Pinpoint the cell where the given text exists, returning its (x, y) midpoint coordinate. 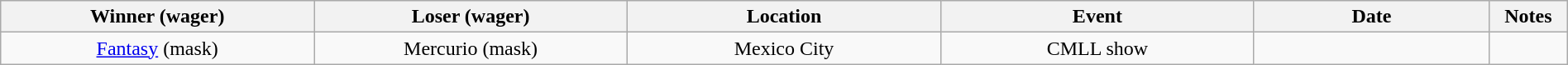
Mexico City (784, 48)
Event (1097, 17)
CMLL show (1097, 48)
Loser (wager) (471, 17)
Fantasy (mask) (157, 48)
Location (784, 17)
Mercurio (mask) (471, 48)
Notes (1528, 17)
Date (1371, 17)
Winner (wager) (157, 17)
